Extract the (X, Y) coordinate from the center of the cell holding the provided text.  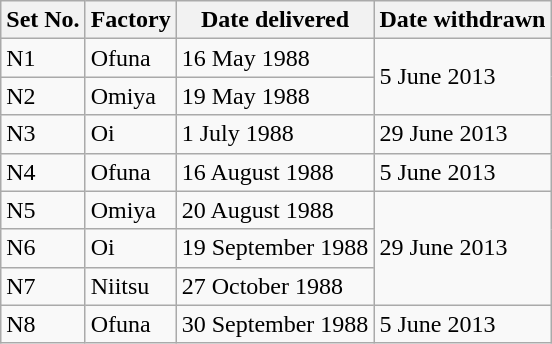
19 May 1988 (275, 96)
N1 (43, 58)
Set No. (43, 20)
Factory (130, 20)
Niitsu (130, 286)
1 July 1988 (275, 134)
19 September 1988 (275, 248)
27 October 1988 (275, 286)
Date withdrawn (462, 20)
N8 (43, 324)
N4 (43, 172)
16 August 1988 (275, 172)
N2 (43, 96)
30 September 1988 (275, 324)
N7 (43, 286)
N5 (43, 210)
20 August 1988 (275, 210)
N6 (43, 248)
Date delivered (275, 20)
16 May 1988 (275, 58)
N3 (43, 134)
